Detect which cell encompasses the target text, then output its (x, y) center coordinate. 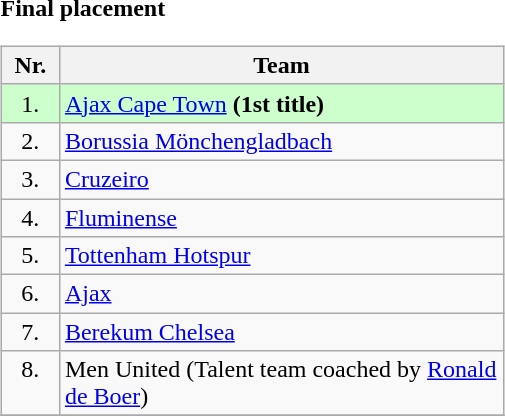
3. (30, 179)
Nr. (30, 65)
7. (30, 332)
5. (30, 256)
Borussia Mönchengladbach (281, 141)
4. (30, 217)
Cruzeiro (281, 179)
Berekum Chelsea (281, 332)
6. (30, 294)
Tottenham Hotspur (281, 256)
2. (30, 141)
8. (30, 384)
Men United (Talent team coached by Ronald de Boer) (281, 384)
Team (281, 65)
1. (30, 103)
Ajax Cape Town (1st title) (281, 103)
Ajax (281, 294)
Fluminense (281, 217)
